Detect which cell encompasses the target text, then output its (x, y) center coordinate. 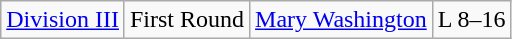
L 8–16 (472, 20)
Division III (63, 20)
First Round (186, 20)
Mary Washington (342, 20)
